Return [X, Y] of the center of cell containing provided text 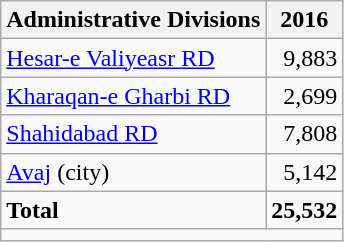
5,142 [304, 172]
2,699 [304, 96]
Avaj (city) [134, 172]
25,532 [304, 210]
2016 [304, 20]
Total [134, 210]
7,808 [304, 134]
Kharaqan-e Gharbi RD [134, 96]
Hesar-e Valiyeasr RD [134, 58]
Shahidabad RD [134, 134]
Administrative Divisions [134, 20]
9,883 [304, 58]
